Determine the [x, y] coordinate at the center of the cell enclosing the given text.  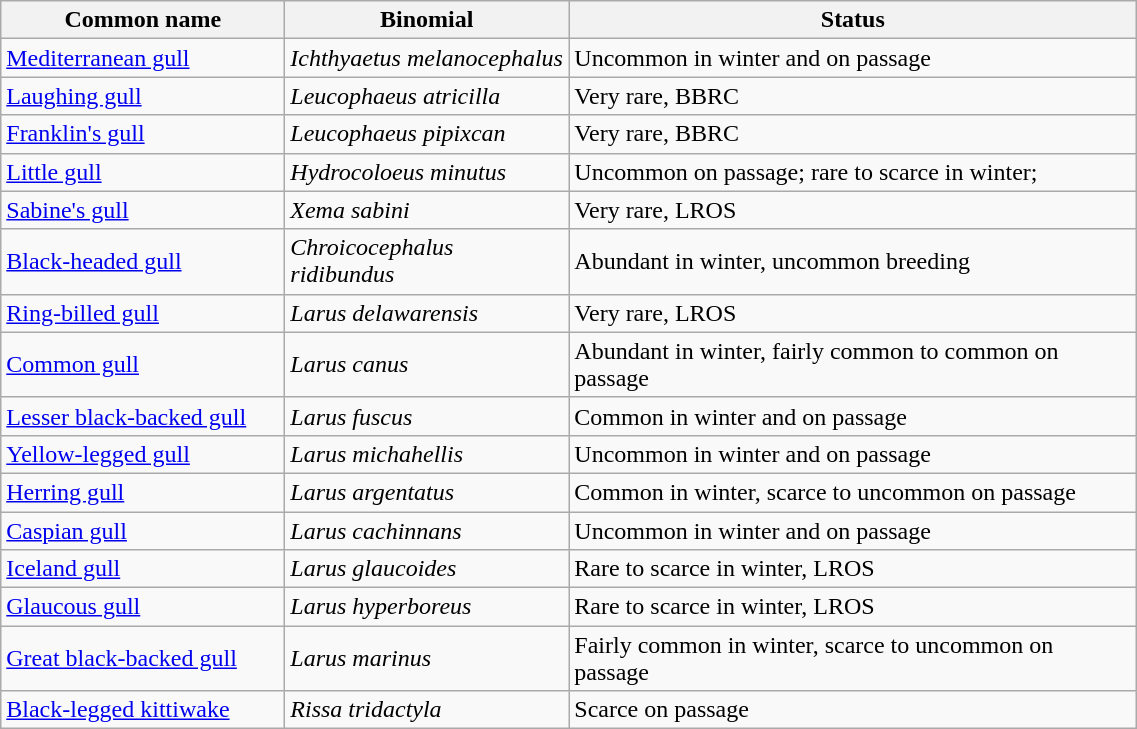
Sabine's gull [143, 210]
Binomial [427, 20]
Caspian gull [143, 531]
Common name [143, 20]
Larus glaucoides [427, 569]
Black-headed gull [143, 262]
Mediterranean gull [143, 58]
Herring gull [143, 492]
Little gull [143, 172]
Abundant in winter, uncommon breeding [853, 262]
Rissa tridactyla [427, 710]
Scarce on passage [853, 710]
Common in winter, scarce to uncommon on passage [853, 492]
Black-legged kittiwake [143, 710]
Glaucous gull [143, 607]
Abundant in winter, fairly common to common on passage [853, 364]
Fairly common in winter, scarce to uncommon on passage [853, 658]
Xema sabini [427, 210]
Ring-billed gull [143, 313]
Common gull [143, 364]
Hydrocoloeus minutus [427, 172]
Larus canus [427, 364]
Larus argentatus [427, 492]
Chroicocephalus ridibundus [427, 262]
Uncommon on passage; rare to scarce in winter; [853, 172]
Leucophaeus pipixcan [427, 134]
Larus cachinnans [427, 531]
Yellow-legged gull [143, 454]
Larus fuscus [427, 416]
Larus marinus [427, 658]
Status [853, 20]
Lesser black-backed gull [143, 416]
Larus delawarensis [427, 313]
Laughing gull [143, 96]
Franklin's gull [143, 134]
Leucophaeus atricilla [427, 96]
Larus hyperboreus [427, 607]
Common in winter and on passage [853, 416]
Iceland gull [143, 569]
Great black-backed gull [143, 658]
Larus michahellis [427, 454]
Ichthyaetus melanocephalus [427, 58]
